From the cell containing the given text, extract its center point as (X, Y) coordinate. 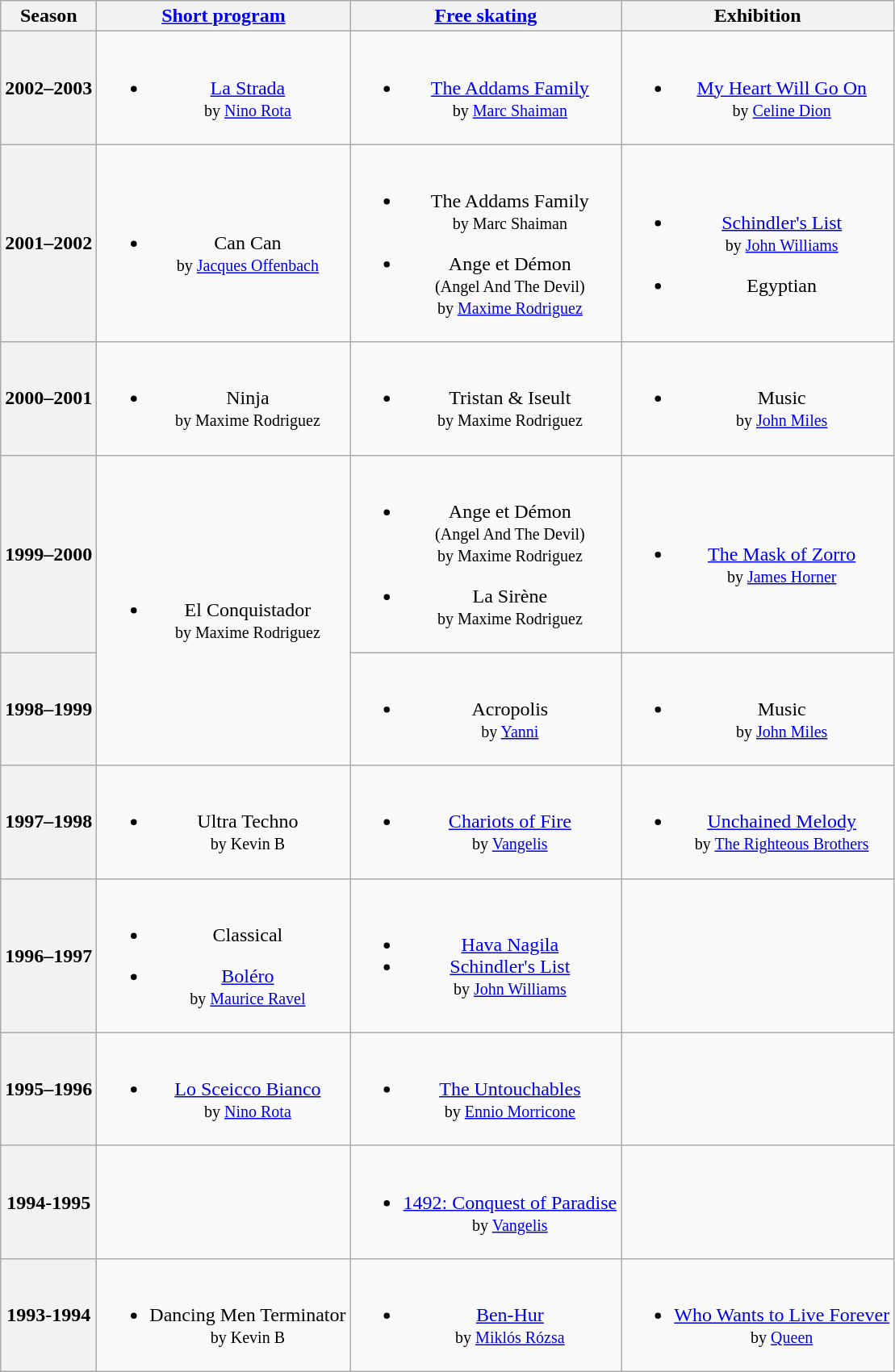
The Untouchables by Ennio Morricone (486, 1089)
Acropolis by Yanni (486, 709)
El Conquistador by Maxime Rodriguez (224, 610)
1492: Conquest of Paradise by Vangelis (486, 1202)
1994-1995 (48, 1202)
2002–2003 (48, 88)
Hava NagilaSchindler's List by John Williams (486, 955)
1993-1994 (48, 1315)
Schindler's List by John Williams Egyptian (758, 244)
The Addams Family by Marc Shaiman Ange et Démon (Angel And The Devil) by Maxime Rodriguez (486, 244)
Who Wants to Live Forever by Queen (758, 1315)
Ben-Hur by Miklós Rózsa (486, 1315)
Short program (224, 16)
Season (48, 16)
2001–2002 (48, 244)
Ultra Techno by Kevin B (224, 822)
Unchained Melody by The Righteous Brothers (758, 822)
1999–2000 (48, 553)
1997–1998 (48, 822)
Dancing Men Terminator by Kevin B (224, 1315)
1996–1997 (48, 955)
Lo Sceicco Bianco by Nino Rota (224, 1089)
Exhibition (758, 16)
1998–1999 (48, 709)
Tristan & Iseult by Maxime Rodriguez (486, 398)
ClassicalBoléro by Maurice Ravel (224, 955)
La Strada by Nino Rota (224, 88)
The Mask of Zorro by James Horner (758, 553)
Ange et Démon (Angel And The Devil) by Maxime Rodriguez La Sirène by Maxime Rodriguez (486, 553)
Chariots of Fire by Vangelis (486, 822)
The Addams Family by Marc Shaiman (486, 88)
2000–2001 (48, 398)
Ninja by Maxime Rodriguez (224, 398)
Free skating (486, 16)
My Heart Will Go On by Celine Dion (758, 88)
1995–1996 (48, 1089)
Can Can by Jacques Offenbach (224, 244)
